Determine the [X, Y] coordinate at the center of the cell enclosing the given text.  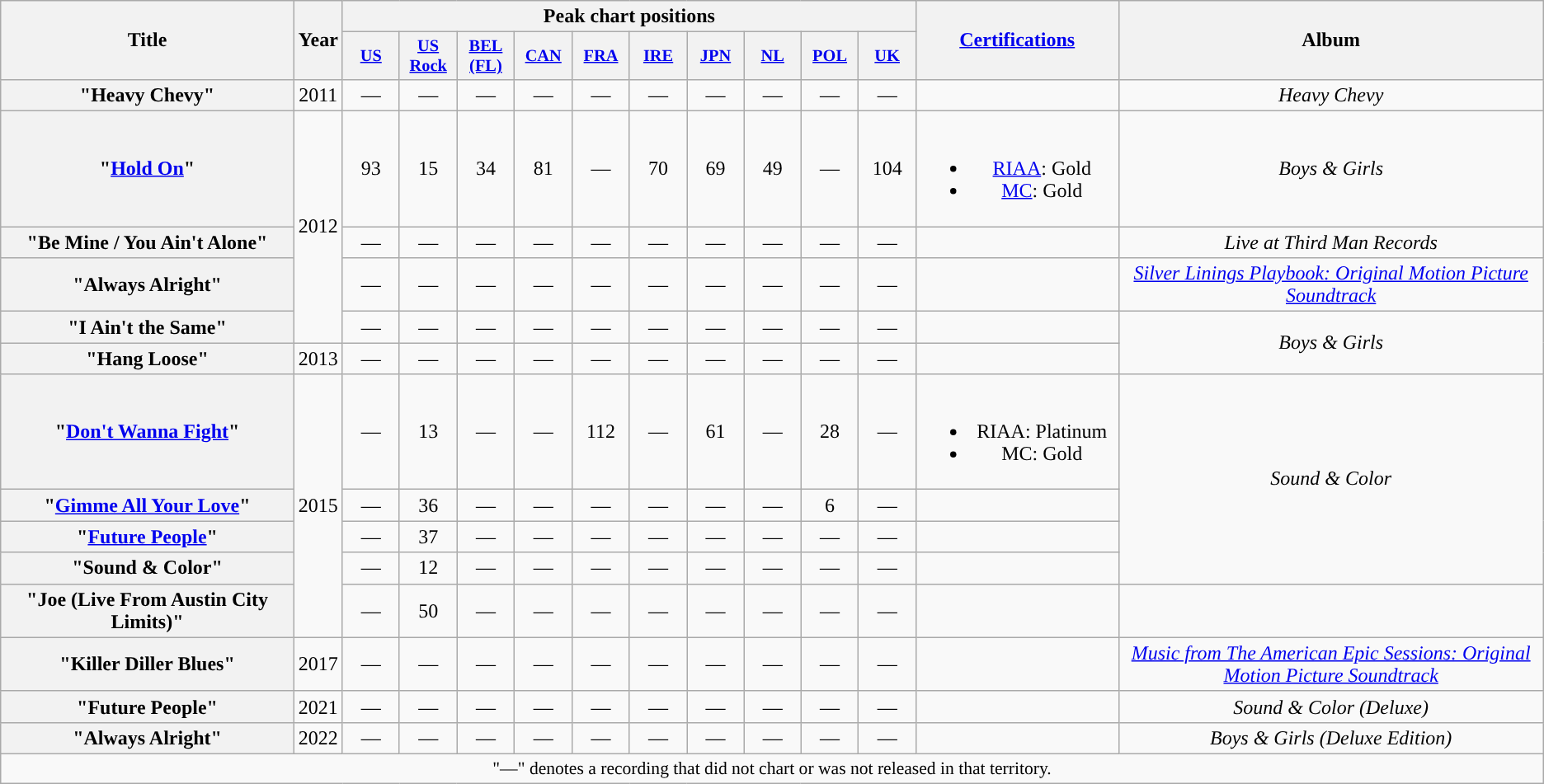
70 [658, 169]
"Heavy Chevy" [148, 95]
12 [428, 568]
BEL(FL) [486, 56]
"Don't Wanna Fight" [148, 432]
28 [830, 432]
81 [544, 169]
"Joe (Live From Austin City Limits)" [148, 610]
112 [601, 432]
UK [887, 56]
61 [716, 432]
IRE [658, 56]
"Sound & Color" [148, 568]
"I Ain't the Same" [148, 327]
Silver Linings Playbook: Original Motion Picture Soundtrack [1331, 285]
2015 [318, 506]
"Gimme All Your Love" [148, 505]
RIAA: PlatinumMC: Gold [1017, 432]
US [371, 56]
USRock [428, 56]
"Hold On" [148, 169]
69 [716, 169]
CAN [544, 56]
15 [428, 169]
NL [772, 56]
RIAA: GoldMC: Gold [1017, 169]
49 [772, 169]
2012 [318, 228]
37 [428, 537]
34 [486, 169]
104 [887, 169]
JPN [716, 56]
2013 [318, 359]
6 [830, 505]
FRA [601, 56]
Sound & Color (Deluxe) [1331, 707]
36 [428, 505]
2022 [318, 738]
Year [318, 40]
Certifications [1017, 40]
"—" denotes a recording that did not chart or was not released in that territory. [772, 768]
13 [428, 432]
Sound & Color [1331, 479]
Boys & Girls (Deluxe Edition) [1331, 738]
"Killer Diller Blues" [148, 664]
Music from The American Epic Sessions: Original Motion Picture Soundtrack [1331, 664]
2021 [318, 707]
Peak chart positions [628, 16]
"Be Mine / You Ain't Alone" [148, 242]
Album [1331, 40]
93 [371, 169]
Heavy Chevy [1331, 95]
2011 [318, 95]
Title [148, 40]
2017 [318, 664]
50 [428, 610]
POL [830, 56]
"Hang Loose" [148, 359]
Live at Third Man Records [1331, 242]
